Return the (X, Y) coordinate for the center point of the cell that contains the specified text.  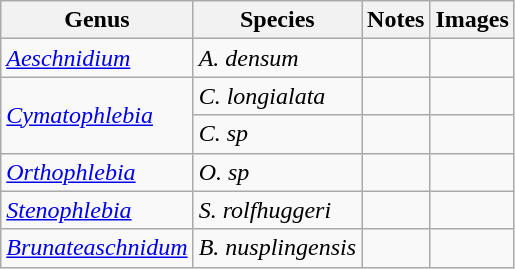
B. nusplingensis (277, 248)
Stenophlebia (97, 210)
Species (277, 20)
Orthophlebia (97, 172)
A. densum (277, 58)
Brunateaschnidum (97, 248)
O. sp (277, 172)
Aeschnidium (97, 58)
Genus (97, 20)
Notes (396, 20)
S. rolfhuggeri (277, 210)
C. longialata (277, 96)
C. sp (277, 134)
Cymatophlebia (97, 115)
Images (472, 20)
